Identify which cell holds the provided text, then report its [X, Y] central coordinate. 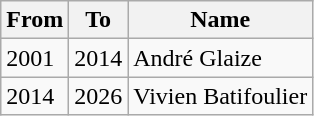
Name [220, 20]
From [35, 20]
2026 [98, 96]
André Glaize [220, 58]
Vivien Batifoulier [220, 96]
To [98, 20]
2001 [35, 58]
